Output the [x, y] coordinate of the center of the cell containing the given text.  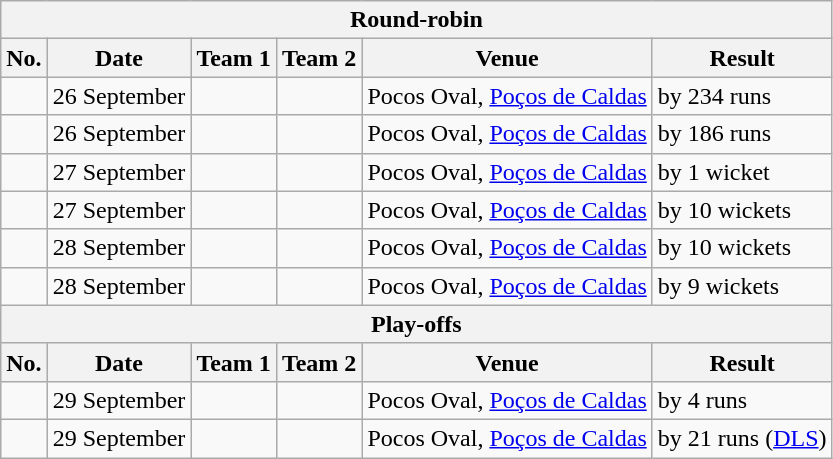
by 234 runs [742, 96]
by 1 wicket [742, 172]
by 4 runs [742, 400]
by 186 runs [742, 134]
by 21 runs (DLS) [742, 438]
by 9 wickets [742, 286]
Round-robin [416, 20]
Play-offs [416, 324]
